Search for the cell housing the specified text and yield its (X, Y) center coordinate. 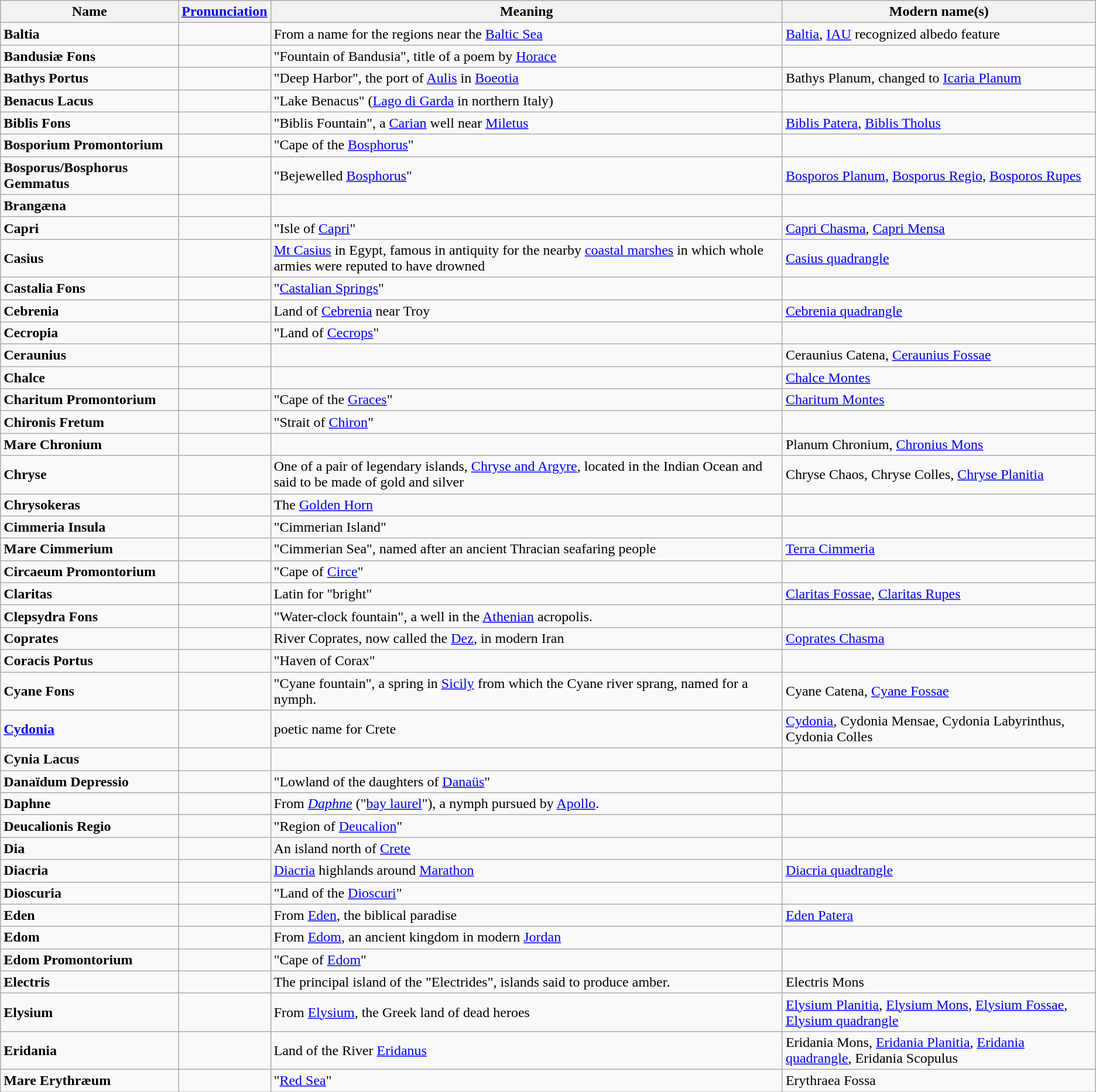
"Region of Deucalion" (526, 826)
"Cape of the Bosphorus" (526, 145)
Bosporium Promontorium (90, 145)
Modern name(s) (939, 12)
Charitum Promontorium (90, 400)
Chalce Montes (939, 378)
The principal island of the "Electrides", islands said to produce amber. (526, 982)
Eden (90, 915)
"Cape of the Graces" (526, 400)
"Biblis Fountain", a Carian well near Miletus (526, 123)
Planum Chronium, Chronius Mons (939, 444)
poetic name for Crete (526, 730)
Diacria quadrangle (939, 871)
Brangæna (90, 206)
From Daphne ("bay laurel"), a nymph pursued by Apollo. (526, 804)
Electris Mons (939, 982)
Deucalionis Regio (90, 826)
Ceraunius (90, 355)
Cyane Fons (90, 691)
Cecropia (90, 333)
Elysium (90, 1012)
Eridania Mons, Eridania Planitia, Eridania quadrangle, Eridania Scopulus (939, 1050)
Chryse (90, 474)
Land of the River Eridanus (526, 1050)
"Land of Cecrops" (526, 333)
Land of Cebrenia near Troy (526, 311)
Erythraea Fossa (939, 1080)
"Cimmerian Sea", named after an ancient Thracian seafaring people (526, 549)
Biblis Fons (90, 123)
Ceraunius Catena, Ceraunius Fossae (939, 355)
Mt Casius in Egypt, famous in antiquity for the nearby coastal marshes in which whole armies were reputed to have drowned (526, 258)
Chalce (90, 378)
Claritas Fossae, Claritas Rupes (939, 594)
Benacus Lacus (90, 101)
Mare Erythræum (90, 1080)
Capri (90, 228)
Cebrenia (90, 311)
"Cape of Edom" (526, 960)
Diacria (90, 871)
Edom Promontorium (90, 960)
"Isle of Capri" (526, 228)
Cydonia, Cydonia Mensae, Cydonia Labyrinthus, Cydonia Colles (939, 730)
"Cimmerian Island" (526, 527)
Electris (90, 982)
Danaïdum Depressio (90, 782)
Cebrenia quadrangle (939, 311)
Bandusiæ Fons (90, 56)
Chironis Fretum (90, 422)
Bathys Portus (90, 78)
River Coprates, now called the Dez, in modern Iran (526, 638)
"Red Sea" (526, 1080)
Chrysokeras (90, 505)
Mare Cimmerium (90, 549)
Bosporos Planum, Bosporus Regio, Bosporos Rupes (939, 176)
Cydonia (90, 730)
Diacria highlands around Marathon (526, 871)
From Eden, the biblical paradise (526, 915)
Terra Cimmeria (939, 549)
Elysium Planitia, Elysium Mons, Elysium Fossae, Elysium quadrangle (939, 1012)
"Water-clock fountain", a well in the Athenian acropolis. (526, 616)
"Lowland of the daughters of Danaüs" (526, 782)
Edom (90, 937)
Castalia Fons (90, 288)
Mare Chronium (90, 444)
An island north of Crete (526, 848)
"Cyane fountain", a spring in Sicily from which the Cyane river sprang, named for a nymph. (526, 691)
"Castalian Springs" (526, 288)
From Elysium, the Greek land of dead heroes (526, 1012)
"Deep Harbor", the port of Aulis in Boeotia (526, 78)
"Cape of Circe" (526, 571)
"Haven of Corax" (526, 660)
Bosporus/Bosphorus Gemmatus (90, 176)
Capri Chasma, Capri Mensa (939, 228)
The Golden Horn (526, 505)
Baltia, IAU recognized albedo feature (939, 34)
From a name for the regions near the Baltic Sea (526, 34)
Pronunciation (225, 12)
Dioscuria (90, 893)
Cimmeria Insula (90, 527)
Eden Patera (939, 915)
Casius quadrangle (939, 258)
Name (90, 12)
Dia (90, 848)
Biblis Patera, Biblis Tholus (939, 123)
Meaning (526, 12)
Claritas (90, 594)
Casius (90, 258)
"Strait of Chiron" (526, 422)
One of a pair of legendary islands, Chryse and Argyre, located in the Indian Ocean and said to be made of gold and silver (526, 474)
Cynia Lacus (90, 759)
Daphne (90, 804)
Coprates Chasma (939, 638)
Eridania (90, 1050)
Coprates (90, 638)
Coracis Portus (90, 660)
"Fountain of Bandusia", title of a poem by Horace (526, 56)
Charitum Montes (939, 400)
"Lake Benacus" (Lago di Garda in northern Italy) (526, 101)
From Edom, an ancient kingdom in modern Jordan (526, 937)
Clepsydra Fons (90, 616)
Circaeum Promontorium (90, 571)
Chryse Chaos, Chryse Colles, Chryse Planitia (939, 474)
Cyane Catena, Cyane Fossae (939, 691)
Baltia (90, 34)
"Land of the Dioscuri" (526, 893)
"Bejewelled Bosphorus" (526, 176)
Latin for "bright" (526, 594)
Bathys Planum, changed to Icaria Planum (939, 78)
